Find where the given text appears and provide that cell's center as [x, y] coordinate. 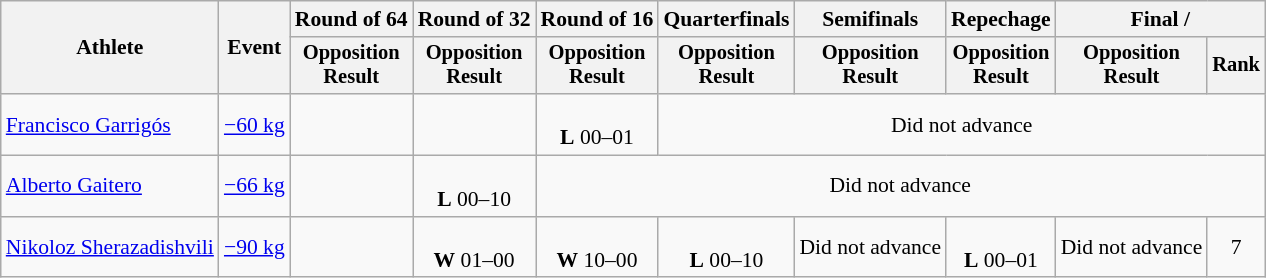
Round of 16 [598, 19]
Semifinals [870, 19]
−60 kg [254, 124]
Francisco Garrigós [110, 124]
Quarterfinals [726, 19]
Repechage [1001, 19]
Final / [1160, 19]
W 01–00 [474, 248]
7 [1236, 248]
Athlete [110, 48]
Round of 64 [352, 19]
Nikoloz Sherazadishvili [110, 248]
−90 kg [254, 248]
W 10–00 [598, 248]
Event [254, 48]
Rank [1236, 66]
Round of 32 [474, 19]
−66 kg [254, 186]
Alberto Gaitero [110, 186]
